Extract the [x, y] coordinate from the center of the cell holding the provided text.  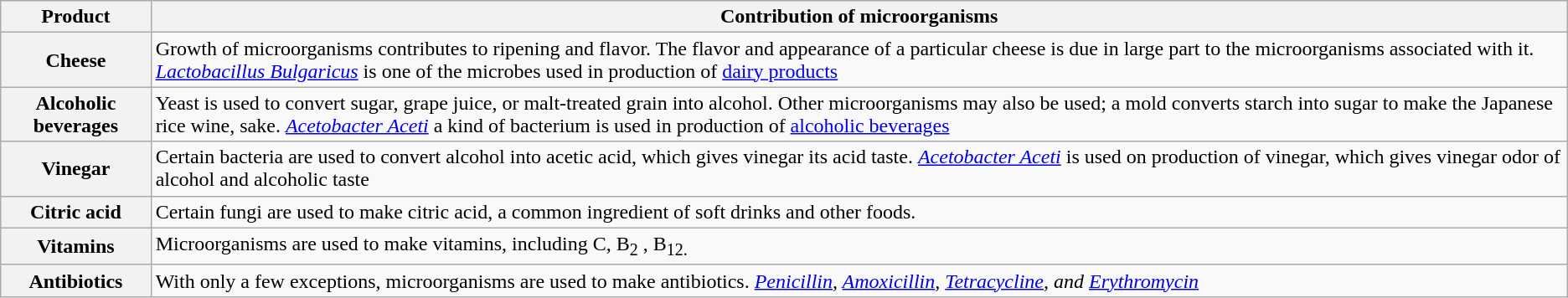
Contribution of microorganisms [859, 17]
Alcoholic beverages [75, 114]
Cheese [75, 60]
Certain fungi are used to make citric acid, a common ingredient of soft drinks and other foods. [859, 212]
Citric acid [75, 212]
With only a few exceptions, microorganisms are used to make antibiotics. Penicillin, Amoxicillin, Tetracycline, and Erythromycin [859, 280]
Vinegar [75, 169]
Product [75, 17]
Microorganisms are used to make vitamins, including C, B2 , B12. [859, 246]
Vitamins [75, 246]
Antibiotics [75, 280]
